Capture the cell that displays the provided text and extract its (x, y) central coordinate. 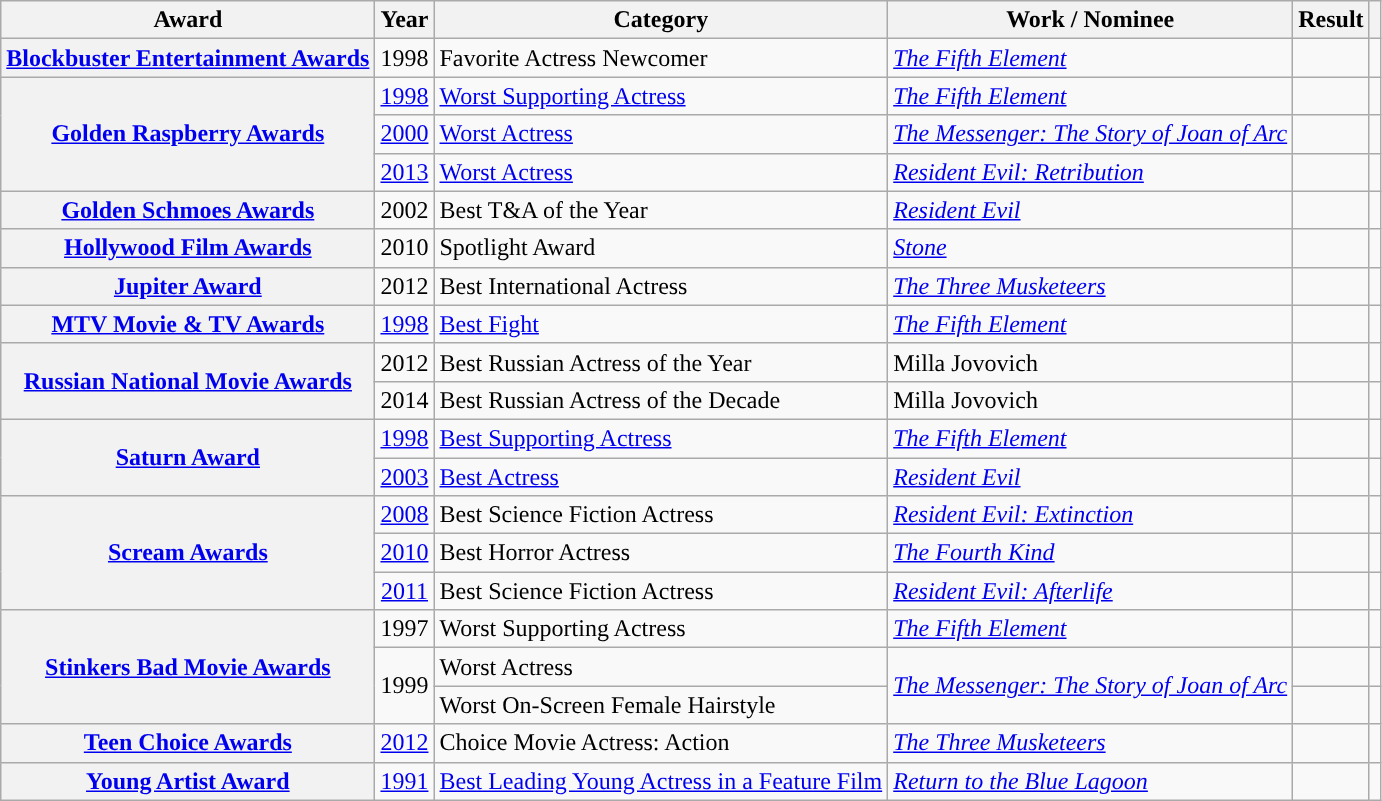
Resident Evil: Retribution (1090, 172)
The Fourth Kind (1090, 553)
2000 (404, 134)
Result (1331, 20)
Young Artist Award (188, 781)
MTV Movie & TV Awards (188, 324)
Teen Choice Awards (188, 743)
Hollywood Film Awards (188, 248)
1999 (404, 686)
Best Actress (661, 477)
2003 (404, 477)
Saturn Award (188, 457)
2008 (404, 515)
Stinkers Bad Movie Awards (188, 667)
Russian National Movie Awards (188, 381)
Jupiter Award (188, 286)
Award (188, 20)
Choice Movie Actress: Action (661, 743)
Best Russian Actress of the Decade (661, 400)
2013 (404, 172)
Best Leading Young Actress in a Feature Film (661, 781)
Resident Evil: Extinction (1090, 515)
Best Russian Actress of the Year (661, 362)
1997 (404, 629)
Favorite Actress Newcomer (661, 58)
Best International Actress (661, 286)
Spotlight Award (661, 248)
Return to the Blue Lagoon (1090, 781)
Best Supporting Actress (661, 438)
Blockbuster Entertainment Awards (188, 58)
Best Horror Actress (661, 553)
2002 (404, 210)
2014 (404, 400)
Best T&A of the Year (661, 210)
Best Fight (661, 324)
Year (404, 20)
Work / Nominee (1090, 20)
Resident Evil: Afterlife (1090, 591)
Category (661, 20)
2011 (404, 591)
Stone (1090, 248)
Scream Awards (188, 553)
Golden Schmoes Awards (188, 210)
1991 (404, 781)
Golden Raspberry Awards (188, 134)
Worst On-Screen Female Hairstyle (661, 705)
